Determine the [X, Y] coordinate at the center of the cell enclosing the given text.  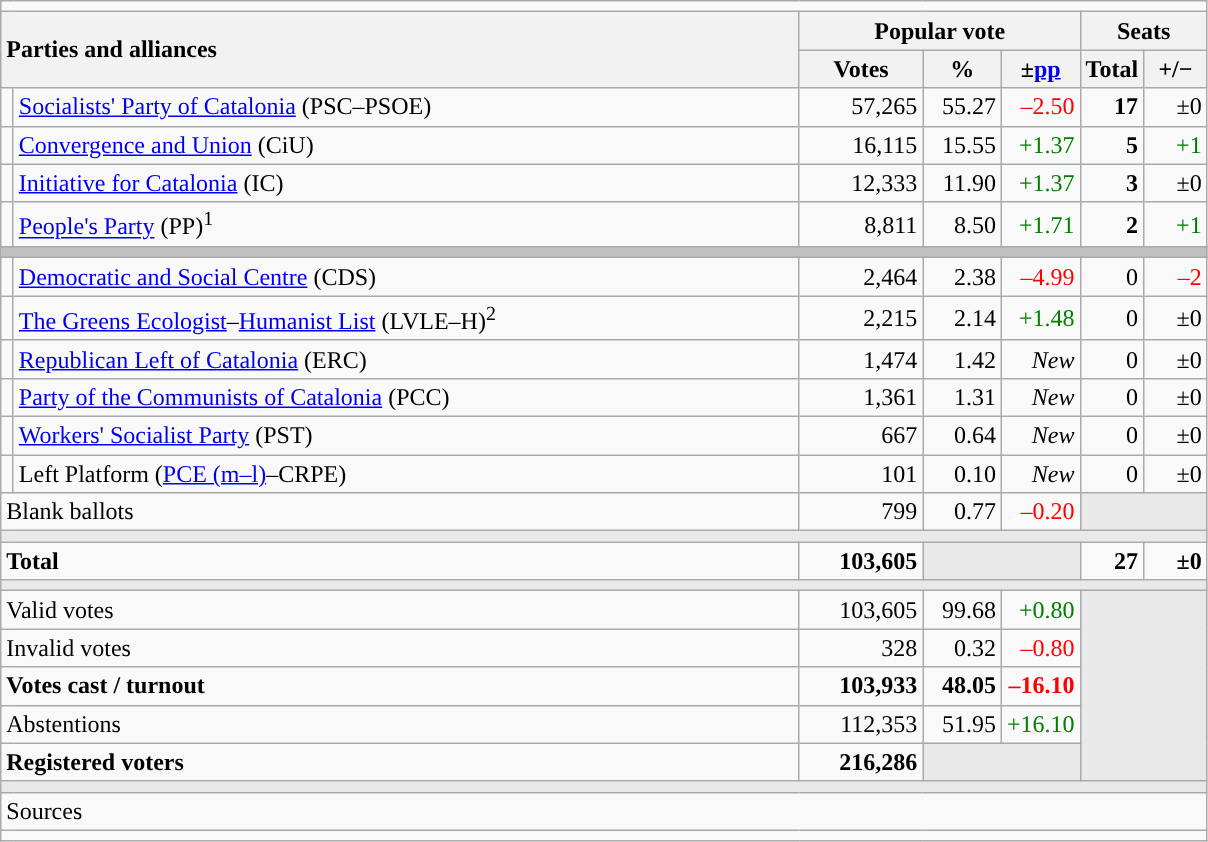
99.68 [962, 610]
2.38 [962, 277]
8,811 [861, 224]
12,333 [861, 183]
Initiative for Catalonia (IC) [406, 183]
799 [861, 512]
3 [1112, 183]
–2.50 [1040, 107]
People's Party (PP)1 [406, 224]
0.77 [962, 512]
±pp [1040, 69]
57,265 [861, 107]
Sources [604, 811]
101 [861, 474]
+0.80 [1040, 610]
48.05 [962, 686]
216,286 [861, 762]
Valid votes [400, 610]
+1.48 [1040, 318]
Democratic and Social Centre (CDS) [406, 277]
Popular vote [940, 31]
Seats [1144, 31]
2.14 [962, 318]
Abstentions [400, 724]
Party of the Communists of Catalonia (PCC) [406, 397]
0.32 [962, 648]
Parties and alliances [400, 50]
5 [1112, 145]
2 [1112, 224]
Workers' Socialist Party (PST) [406, 435]
The Greens Ecologist–Humanist List (LVLE–H)2 [406, 318]
–0.80 [1040, 648]
Invalid votes [400, 648]
Registered voters [400, 762]
0.10 [962, 474]
Votes cast / turnout [400, 686]
+16.10 [1040, 724]
Socialists' Party of Catalonia (PSC–PSOE) [406, 107]
Votes [861, 69]
Republican Left of Catalonia (ERC) [406, 359]
103,933 [861, 686]
1,361 [861, 397]
+/− [1176, 69]
+1.71 [1040, 224]
% [962, 69]
0.64 [962, 435]
51.95 [962, 724]
Convergence and Union (CiU) [406, 145]
17 [1112, 107]
1.31 [962, 397]
8.50 [962, 224]
2,215 [861, 318]
Left Platform (PCE (m–l)–CRPE) [406, 474]
–0.20 [1040, 512]
16,115 [861, 145]
328 [861, 648]
1.42 [962, 359]
112,353 [861, 724]
11.90 [962, 183]
–4.99 [1040, 277]
27 [1112, 561]
Blank ballots [400, 512]
–2 [1176, 277]
667 [861, 435]
55.27 [962, 107]
–16.10 [1040, 686]
15.55 [962, 145]
1,474 [861, 359]
2,464 [861, 277]
